Provide the [x, y] coordinate of the cell's center where the given text is located.  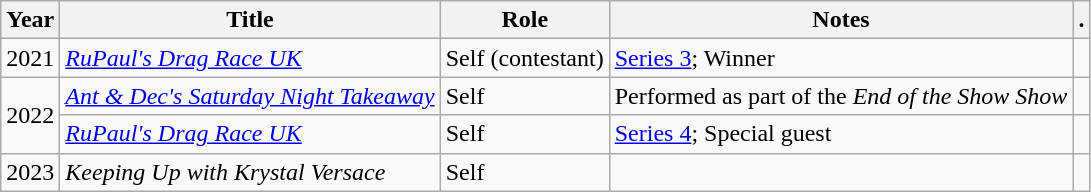
Role [524, 20]
Year [30, 20]
Title [250, 20]
2022 [30, 115]
Notes [841, 20]
. [1082, 20]
Self (contestant) [524, 58]
Performed as part of the End of the Show Show [841, 96]
Series 4; Special guest [841, 134]
2021 [30, 58]
Ant & Dec's Saturday Night Takeaway [250, 96]
2023 [30, 172]
Series 3; Winner [841, 58]
Keeping Up with Krystal Versace [250, 172]
